Locate the cell with the specified text and output its (x, y) center coordinate. 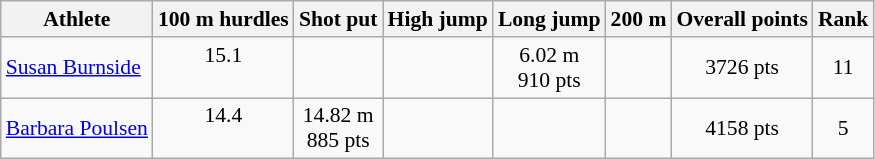
Shot put (338, 19)
Susan Burnside (77, 68)
Long jump (550, 19)
Athlete (77, 19)
14.4 (224, 128)
4158 pts (742, 128)
High jump (438, 19)
6.02 m910 pts (550, 68)
3726 pts (742, 68)
14.82 m885 pts (338, 128)
11 (844, 68)
Rank (844, 19)
5 (844, 128)
Overall points (742, 19)
15.1 (224, 68)
Barbara Poulsen (77, 128)
200 m (639, 19)
100 m hurdles (224, 19)
